Return [X, Y] of the center of cell containing provided text 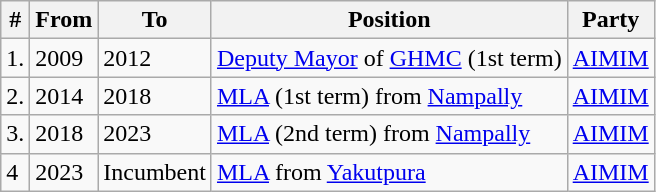
3. [16, 134]
Deputy Mayor of GHMC (1st term) [389, 58]
From [64, 20]
MLA from Yakutpura [389, 172]
2. [16, 96]
4 [16, 172]
# [16, 20]
MLA (1st term) from Nampally [389, 96]
Party [610, 20]
2012 [155, 58]
Incumbent [155, 172]
2009 [64, 58]
MLA (2nd term) from Nampally [389, 134]
To [155, 20]
1. [16, 58]
Position [389, 20]
2014 [64, 96]
